Scan for the cell matching the given text and deliver its (x, y) coordinate at center. 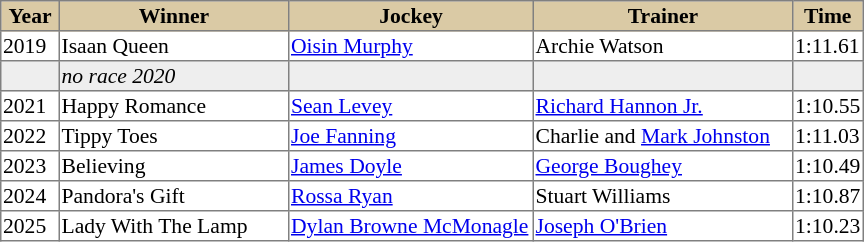
Joe Fanning (411, 136)
Believing (174, 166)
Time (828, 16)
Rossa Ryan (411, 196)
Jockey (411, 16)
Isaan Queen (174, 46)
2021 (30, 106)
1:10.87 (828, 196)
Lady With The Lamp (174, 226)
1:10.49 (828, 166)
Richard Hannon Jr. (663, 106)
Trainer (663, 16)
no race 2020 (174, 76)
Year (30, 16)
Archie Watson (663, 46)
Oisin Murphy (411, 46)
Winner (174, 16)
1:10.23 (828, 226)
Joseph O'Brien (663, 226)
1:10.55 (828, 106)
2022 (30, 136)
Charlie and Mark Johnston (663, 136)
George Boughey (663, 166)
1:11.03 (828, 136)
Stuart Williams (663, 196)
Pandora's Gift (174, 196)
2023 (30, 166)
2019 (30, 46)
Dylan Browne McMonagle (411, 226)
2025 (30, 226)
James Doyle (411, 166)
Sean Levey (411, 106)
2024 (30, 196)
Tippy Toes (174, 136)
Happy Romance (174, 106)
1:11.61 (828, 46)
